Find where the given text appears and provide that cell's center as [X, Y] coordinate. 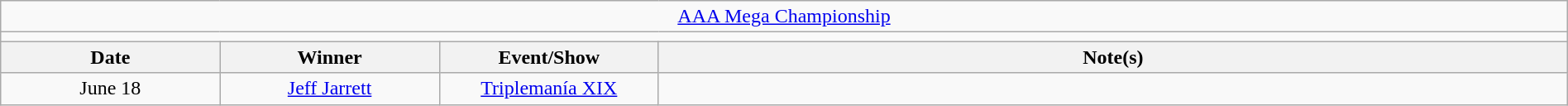
Date [111, 57]
Jeff Jarrett [329, 89]
AAA Mega Championship [784, 17]
June 18 [111, 89]
Winner [329, 57]
Note(s) [1113, 57]
Triplemanía XIX [549, 89]
Event/Show [549, 57]
